Find where the given text appears and provide that cell's center as [X, Y] coordinate. 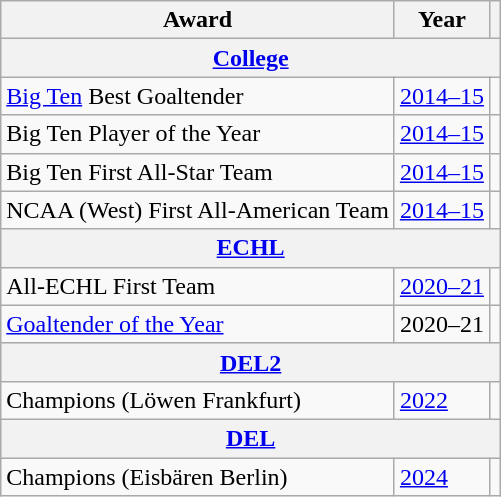
Big Ten First All-Star Team [198, 172]
Goaltender of the Year [198, 324]
Award [198, 20]
DEL2 [251, 362]
2022 [442, 400]
2024 [442, 477]
Year [442, 20]
ECHL [251, 248]
All-ECHL First Team [198, 286]
DEL [251, 438]
Big Ten Player of the Year [198, 134]
Big Ten Best Goaltender [198, 96]
Champions (Eisbären Berlin) [198, 477]
College [251, 58]
NCAA (West) First All-American Team [198, 210]
Champions (Löwen Frankfurt) [198, 400]
